Pinpoint the cell where the given text exists, returning its [X, Y] midpoint coordinate. 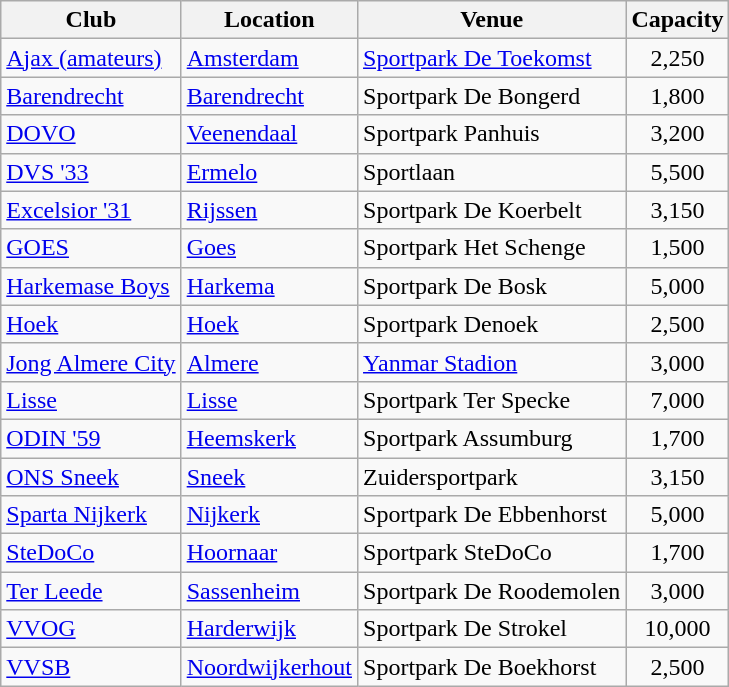
Zuidersportpark [492, 477]
Ermelo [269, 172]
VVSB [91, 667]
Sportpark De Toekomst [492, 58]
Goes [269, 248]
Almere [269, 362]
Sassenheim [269, 591]
Nijkerk [269, 515]
Harderwijk [269, 629]
Sportpark Assumburg [492, 438]
Amsterdam [269, 58]
7,000 [678, 400]
Sportpark De Bosk [492, 286]
1,500 [678, 248]
Sportpark SteDoCo [492, 553]
Sportpark Denoek [492, 324]
DOVO [91, 134]
1,800 [678, 96]
Ter Leede [91, 591]
GOES [91, 248]
2,250 [678, 58]
Sportpark Het Schenge [492, 248]
Sportpark De Roodemolen [492, 591]
Excelsior '31 [91, 210]
Sportpark De Boekhorst [492, 667]
Harkema [269, 286]
3,200 [678, 134]
Sportpark De Strokel [492, 629]
ODIN '59 [91, 438]
Jong Almere City [91, 362]
5,500 [678, 172]
Rijssen [269, 210]
Sportpark De Bongerd [492, 96]
DVS '33 [91, 172]
Hoornaar [269, 553]
Sportpark De Ebbenhorst [492, 515]
Ajax (amateurs) [91, 58]
Noordwijkerhout [269, 667]
Sparta Nijkerk [91, 515]
Sportpark De Koerbelt [492, 210]
ONS Sneek [91, 477]
Veenendaal [269, 134]
Club [91, 20]
Venue [492, 20]
Location [269, 20]
Harkemase Boys [91, 286]
VVOG [91, 629]
Capacity [678, 20]
Sportlaan [492, 172]
10,000 [678, 629]
Sportpark Ter Specke [492, 400]
Yanmar Stadion [492, 362]
Sneek [269, 477]
SteDoCo [91, 553]
Heemskerk [269, 438]
Sportpark Panhuis [492, 134]
